Locate the cell with the specified text and output its (X, Y) center coordinate. 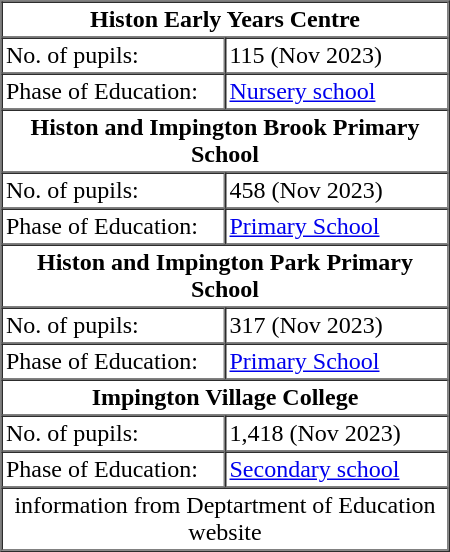
1,418 (Nov 2023) (337, 434)
Impington Village College (226, 398)
Secondary school (337, 470)
Histon and Impington Park Primary School (226, 276)
317 (Nov 2023) (337, 326)
Histon and Impington Brook Primary School (226, 142)
115 (Nov 2023) (337, 56)
458 (Nov 2023) (337, 190)
information from Deptartment of Education website (226, 520)
Nursery school (337, 92)
Histon Early Years Centre (226, 20)
